Find where the given text appears and provide that cell's center as [x, y] coordinate. 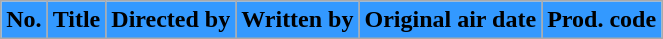
Written by [298, 20]
Title [76, 20]
Directed by [171, 20]
Original air date [450, 20]
No. [24, 20]
Prod. code [602, 20]
